Pinpoint the cell where the given text exists, returning its [x, y] midpoint coordinate. 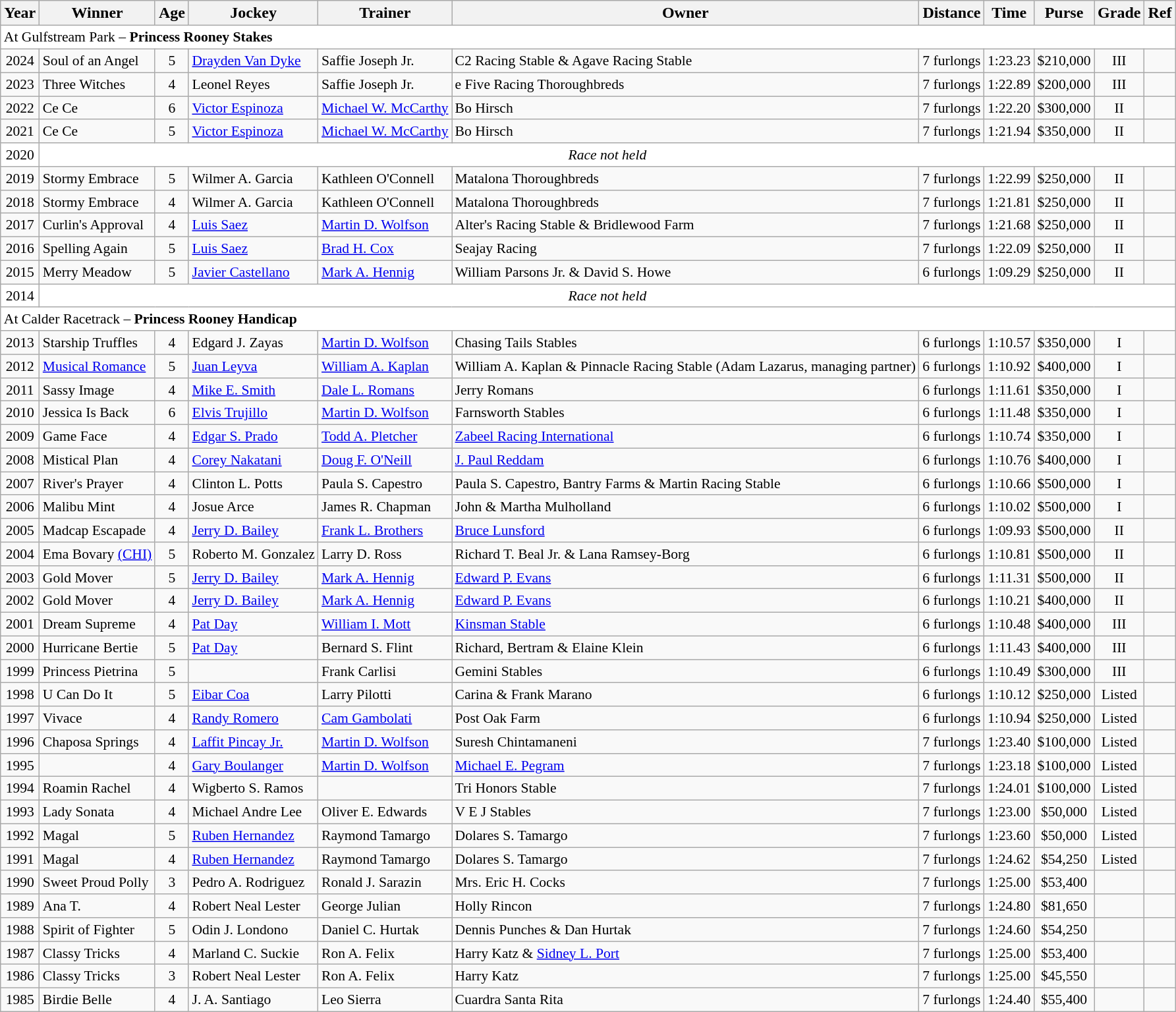
Ana T. [98, 906]
Chaposa Springs [98, 742]
1:21.81 [1009, 202]
J. Paul Reddam [685, 460]
2023 [20, 84]
Oliver E. Edwards [385, 812]
Zabeel Racing International [685, 436]
Year [20, 13]
Paula S. Capestro, Bantry Farms & Martin Racing Stable [685, 484]
2020 [20, 155]
John & Martha Mulholland [685, 507]
1:11.31 [1009, 577]
1:09.93 [1009, 530]
Sweet Proud Polly [98, 882]
1:10.21 [1009, 601]
Holly Rincon [685, 906]
2006 [20, 507]
2014 [20, 296]
1997 [20, 718]
2017 [20, 225]
1:10.81 [1009, 554]
2022 [20, 108]
C2 Racing Stable & Agave Racing Stable [685, 61]
1:24.60 [1009, 930]
Wigberto S. Ramos [253, 789]
George Julian [385, 906]
Mrs. Eric H. Cocks [685, 882]
1999 [20, 671]
William Parsons Jr. & David S. Howe [685, 272]
2009 [20, 436]
Larry D. Ross [385, 554]
Grade [1119, 13]
2016 [20, 248]
Cam Gambolati [385, 718]
1:09.29 [1009, 272]
1:10.49 [1009, 671]
Richard, Bertram & Elaine Klein [685, 648]
1991 [20, 859]
Richard T. Beal Jr. & Lana Ramsey-Borg [685, 554]
Curlin's Approval [98, 225]
$210,000 [1063, 61]
Jockey [253, 13]
1992 [20, 835]
Bernard S. Flint [385, 648]
Vivace [98, 718]
Madcap Escapade [98, 530]
2003 [20, 577]
Ref [1160, 13]
1988 [20, 930]
Drayden Van Dyke [253, 61]
Javier Castellano [253, 272]
2019 [20, 179]
Carina & Frank Marano [685, 694]
Sassy Image [98, 389]
1990 [20, 882]
Hurricane Bertie [98, 648]
Starship Truffles [98, 343]
Cuardra Santa Rita [685, 999]
Princess Pietrina [98, 671]
Frank L. Brothers [385, 530]
At Calder Racetrack – Princess Rooney Handicap [588, 319]
2002 [20, 601]
2021 [20, 131]
Juan Leyva [253, 366]
Larry Pilotti [385, 694]
Trainer [385, 13]
1:10.66 [1009, 484]
Jessica Is Back [98, 413]
2000 [20, 648]
Randy Romero [253, 718]
Kinsman Stable [685, 624]
1995 [20, 765]
Ema Bovary (CHI) [98, 554]
2001 [20, 624]
Alter's Racing Stable & Bridlewood Farm [685, 225]
1:22.20 [1009, 108]
1:10.02 [1009, 507]
2015 [20, 272]
Musical Romance [98, 366]
1989 [20, 906]
1:10.48 [1009, 624]
Michael Andre Lee [253, 812]
e Five Racing Thoroughbreds [685, 84]
1:24.01 [1009, 789]
2013 [20, 343]
V E J Stables [685, 812]
Farnsworth Stables [685, 413]
Michael E. Pegram [685, 765]
Harry Katz [685, 976]
Jerry Romans [685, 389]
1:10.76 [1009, 460]
1:11.43 [1009, 648]
1985 [20, 999]
Daniel C. Hurtak [385, 930]
William A. Kaplan & Pinnacle Racing Stable (Adam Lazarus, managing partner) [685, 366]
1:24.62 [1009, 859]
Doug F. O'Neill [385, 460]
2024 [20, 61]
William I. Mott [385, 624]
1:21.94 [1009, 131]
1:22.99 [1009, 179]
Corey Nakatani [253, 460]
Roamin Rachel [98, 789]
Mike E. Smith [253, 389]
$45,550 [1063, 976]
1:23.18 [1009, 765]
Dale L. Romans [385, 389]
Eibar Coa [253, 694]
Leonel Reyes [253, 84]
Marland C. Suckie [253, 953]
Mistical Plan [98, 460]
2012 [20, 366]
1:11.48 [1009, 413]
Clinton L. Potts [253, 484]
1:23.00 [1009, 812]
1:22.89 [1009, 84]
1:10.74 [1009, 436]
1:23.23 [1009, 61]
At Gulfstream Park – Princess Rooney Stakes [588, 38]
Josue Arce [253, 507]
Owner [685, 13]
Birdie Belle [98, 999]
$55,400 [1063, 999]
Suresh Chintamaneni [685, 742]
1986 [20, 976]
Gary Boulanger [253, 765]
1:10.92 [1009, 366]
Elvis Trujillo [253, 413]
Purse [1063, 13]
Spelling Again [98, 248]
Chasing Tails Stables [685, 343]
2011 [20, 389]
2018 [20, 202]
2008 [20, 460]
1:24.80 [1009, 906]
1998 [20, 694]
Tri Honors Stable [685, 789]
U Can Do It [98, 694]
1994 [20, 789]
Edgard J. Zayas [253, 343]
Three Witches [98, 84]
River's Prayer [98, 484]
Gemini Stables [685, 671]
1987 [20, 953]
Winner [98, 13]
Edgar S. Prado [253, 436]
Dennis Punches & Dan Hurtak [685, 930]
Seajay Racing [685, 248]
1:21.68 [1009, 225]
1996 [20, 742]
Odin J. Londono [253, 930]
Brad H. Cox [385, 248]
Malibu Mint [98, 507]
Age [171, 13]
James R. Chapman [385, 507]
2005 [20, 530]
Dream Supreme [98, 624]
Roberto M. Gonzalez [253, 554]
Time [1009, 13]
Post Oak Farm [685, 718]
1:23.60 [1009, 835]
Paula S. Capestro [385, 484]
Frank Carlisi [385, 671]
1:24.40 [1009, 999]
Distance [951, 13]
1:23.40 [1009, 742]
J. A. Santiago [253, 999]
Leo Sierra [385, 999]
2010 [20, 413]
1:10.94 [1009, 718]
William A. Kaplan [385, 366]
$81,650 [1063, 906]
Bruce Lunsford [685, 530]
Todd A. Pletcher [385, 436]
1:10.12 [1009, 694]
Laffit Pincay Jr. [253, 742]
Lady Sonata [98, 812]
1:11.61 [1009, 389]
Soul of an Angel [98, 61]
$200,000 [1063, 84]
2004 [20, 554]
Merry Meadow [98, 272]
1:22.09 [1009, 248]
Spirit of Fighter [98, 930]
Pedro A. Rodriguez [253, 882]
2007 [20, 484]
Harry Katz & Sidney L. Port [685, 953]
1:10.57 [1009, 343]
Ronald J. Sarazin [385, 882]
Game Face [98, 436]
1993 [20, 812]
